Extract the [X, Y] coordinate from the center of the cell holding the provided text.  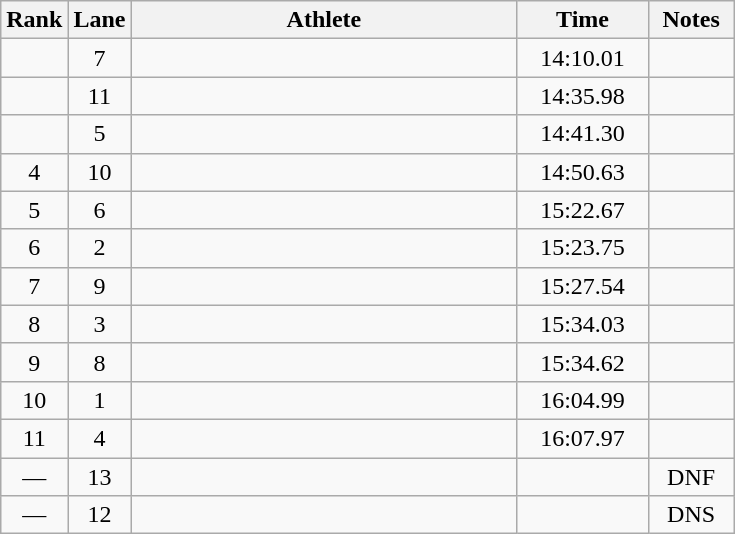
13 [100, 477]
16:07.97 [582, 438]
1 [100, 400]
Notes [691, 20]
DNS [691, 515]
DNF [691, 477]
2 [100, 248]
14:35.98 [582, 96]
Rank [34, 20]
Lane [100, 20]
Time [582, 20]
15:34.03 [582, 324]
15:34.62 [582, 362]
16:04.99 [582, 400]
14:41.30 [582, 134]
Athlete [324, 20]
14:50.63 [582, 172]
3 [100, 324]
14:10.01 [582, 58]
12 [100, 515]
15:23.75 [582, 248]
15:22.67 [582, 210]
15:27.54 [582, 286]
